Search for the cell housing the specified text and yield its [x, y] center coordinate. 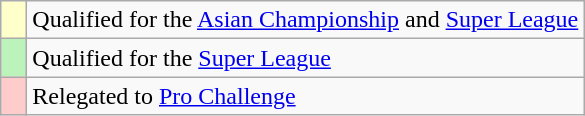
Relegated to Pro Challenge [306, 96]
Qualified for the Asian Championship and Super League [306, 20]
Qualified for the Super League [306, 58]
